Return [X, Y] of the center of cell containing provided text 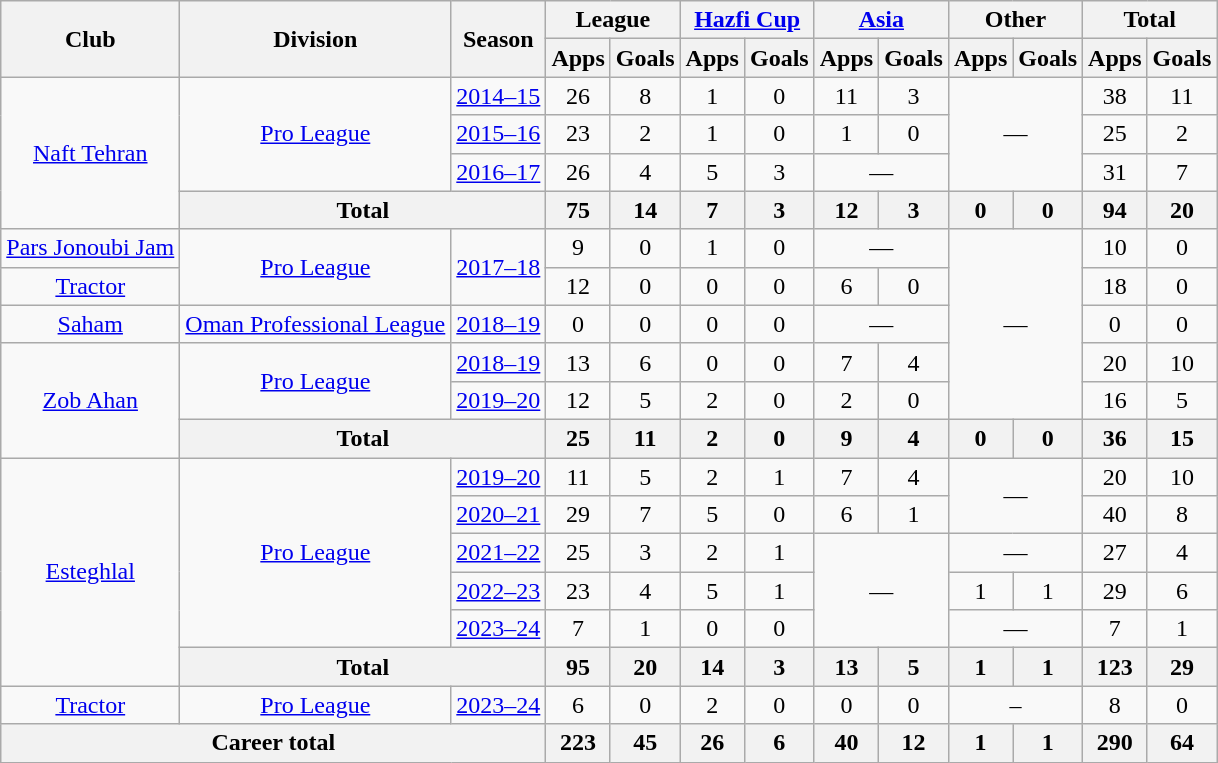
95 [578, 667]
Division [316, 39]
223 [578, 743]
290 [1115, 743]
2017–18 [498, 267]
45 [645, 743]
27 [1115, 553]
75 [578, 210]
123 [1115, 667]
Naft Tehran [90, 153]
16 [1115, 400]
2020–21 [498, 515]
15 [1182, 438]
Saham [90, 324]
Pars Jonoubi Jam [90, 248]
2015–16 [498, 134]
Esteghlal [90, 572]
– [1015, 705]
2014–15 [498, 96]
Other [1015, 20]
2016–17 [498, 172]
94 [1115, 210]
2021–22 [498, 553]
Season [498, 39]
Hazfi Cup [747, 20]
18 [1115, 286]
64 [1182, 743]
Oman Professional League [316, 324]
Club [90, 39]
Career total [274, 743]
Zob Ahan [90, 400]
League [613, 20]
38 [1115, 96]
36 [1115, 438]
31 [1115, 172]
2022–23 [498, 591]
Asia [881, 20]
